Find where the given text appears and provide that cell's center as (X, Y) coordinate. 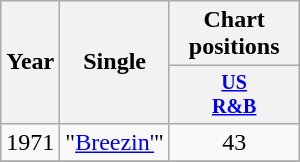
"Breezin'" (115, 142)
Single (115, 62)
43 (234, 142)
Year (30, 62)
Chart positions (234, 34)
USR&B (234, 94)
1971 (30, 142)
